Extract the (X, Y) coordinate from the center of the cell holding the provided text.  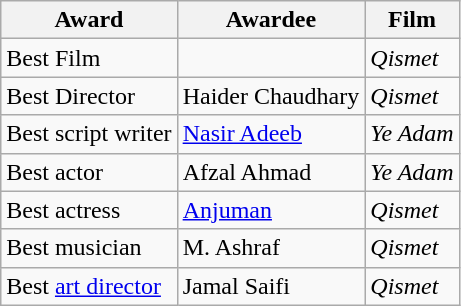
Afzal Ahmad (271, 172)
Haider Chaudhary (271, 96)
Best script writer (89, 134)
M. Ashraf (271, 248)
Anjuman (271, 210)
Best Film (89, 58)
Nasir Adeeb (271, 134)
Awardee (271, 20)
Jamal Saifi (271, 286)
Best Director (89, 96)
Best musician (89, 248)
Award (89, 20)
Best art director (89, 286)
Best actress (89, 210)
Best actor (89, 172)
Film (412, 20)
